Detect which cell encompasses the target text, then output its (X, Y) center coordinate. 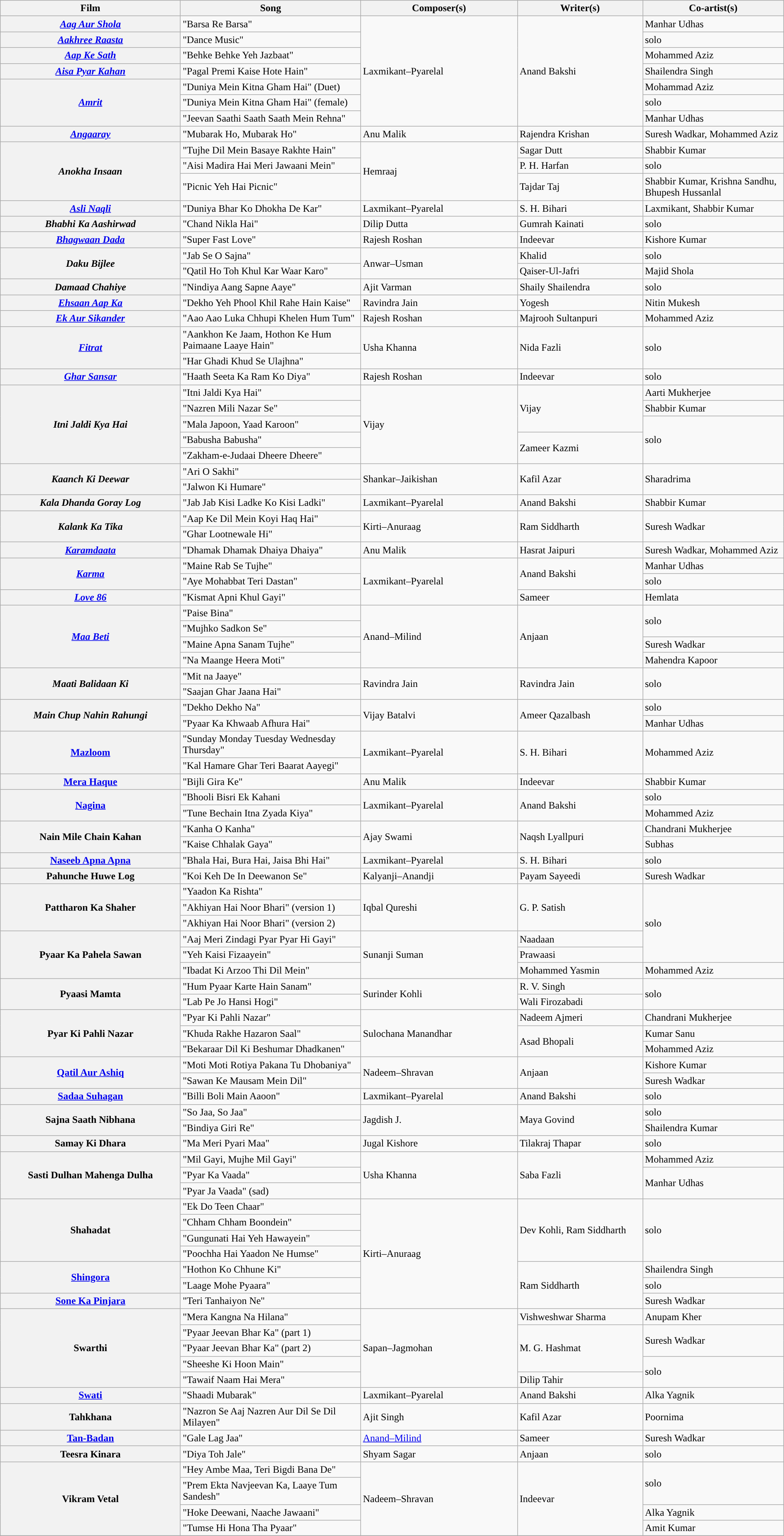
"Dekho Dekho Na" (270, 707)
Majrooh Sultanpuri (580, 318)
"Mujhko Sadkon Se" (270, 629)
"Bhooli Bisri Ek Kahani (270, 797)
"Bhala Hai, Bura Hai, Jaisa Bhi Hai" (270, 860)
Sasti Dulhan Mahenga Dulha (91, 1175)
"Prem Ekta Navjeevan Ka, Laaye Tum Sandesh" (270, 1491)
"Hoke Deewani, Naache Jawaani" (270, 1512)
"Pyar Ja Vaada" (sad) (270, 1191)
Gumrah Kainati (580, 224)
"Poochha Hai Yaadon Ne Humse" (270, 1254)
Tahkhana (91, 1417)
"Hothon Ko Chhune Ki" (270, 1270)
"Chham Chham Boondein" (270, 1222)
Main Chup Nahin Rahungi (91, 715)
"Behke Behke Yeh Jazbaat" (270, 55)
"Khuda Rakhe Hazaron Saal" (270, 1034)
Ajay Swami (439, 837)
Itni Jaldi Kya Hai (91, 424)
"Zakham-e-Judaai Dheere Dheere" (270, 455)
Writer(s) (580, 8)
G. P. Satish (580, 907)
Love 86 (91, 597)
Tajdar Taj (580, 187)
"Jalwon Ki Humare" (270, 487)
Sulochana Manandhar (439, 1034)
Mohammed Yasmin (580, 970)
Hemraaj (439, 171)
"Ibadat Ki Arzoo Thi Dil Mein" (270, 970)
Prawaasi (580, 955)
"Pyaar Jeevan Bhar Ka" (part 2) (270, 1348)
Pattharon Ka Shaher (91, 907)
"Na Maange Heera Moti" (270, 660)
Qatil Aur Ashiq (91, 1073)
Swati (91, 1395)
Sajna Saath Nibhana (91, 1120)
Maya Govind (580, 1120)
"Nazron Se Aaj Nazren Aur Dil Se Dil Milayen" (270, 1417)
Aakhree Raasta (91, 40)
Shyam Sagar (439, 1454)
Aarti Mukherjee (713, 392)
Nagina (91, 805)
Anupam Kher (713, 1317)
Samay Ki Dhara (91, 1144)
"Super Fast Love" (270, 240)
Sadaa Suhagan (91, 1096)
"Lab Pe Jo Hansi Hogi" (270, 1002)
"Mubarak Ho, Mubarak Ho" (270, 134)
"Mit na Jaaye" (270, 676)
"Akhiyan Hai Noor Bhari" (version 1) (270, 907)
Surinder Kohli (439, 994)
Yogesh (580, 303)
"Tumse Hi Hona Tha Pyaar" (270, 1528)
Ameer Qazalbash (580, 715)
"Duniya Mein Kitna Gham Hai" (Duet) (270, 87)
"Maine Apna Sanam Tujhe" (270, 644)
Pyaar Ka Pahela Sawan (91, 955)
Vikram Vetal (91, 1499)
"Itni Jaldi Kya Hai" (270, 392)
"Nazren Mili Nazar Se" (270, 408)
Nida Fazli (580, 347)
Naadaan (580, 939)
"Haath Seeta Ka Ram Ko Diya" (270, 377)
Dilip Tahir (580, 1380)
"Dekho Yeh Phool Khil Rahe Hain Kaise" (270, 303)
Ajit Singh (439, 1417)
"Yeh Kaisi Fizaayein" (270, 955)
Mazloom (91, 753)
"Dhamak Dhamak Dhaiya Dhaiya" (270, 550)
Ek Aur Sikander (91, 318)
Mohammad Aziz (713, 87)
"Jab Se O Sajna" (270, 256)
Shaily Shailendra (580, 287)
"Mala Japoon, Yaad Karoon" (270, 424)
Anwar–Usman (439, 263)
"Aisi Madira Hai Meri Jawaani Mein" (270, 165)
Daku Bijlee (91, 263)
Sunanji Suman (439, 955)
"Duniya Bhar Ko Dhokha De Kar" (270, 208)
Vishweshwar Sharma (580, 1317)
"Ari O Sakhi" (270, 471)
Majid Shola (713, 271)
Tan-Badan (91, 1438)
"Koi Keh De In Deewanon Se" (270, 876)
"Gungunati Hai Yeh Hawayein" (270, 1238)
Aisa Pyar Kahan (91, 71)
Aap Ke Sath (91, 55)
Kumar Sanu (713, 1034)
"Maine Rab Se Tujhe" (270, 566)
Nitin Mukesh (713, 303)
Asli Naqli (91, 208)
"Aye Mohabbat Teri Dastan" (270, 581)
Saba Fazli (580, 1175)
"Pyar Ka Vaada" (270, 1175)
Jagdish J. (439, 1120)
"Kanha O Kanha" (270, 829)
"Nindiya Aang Sapne Aaye" (270, 287)
"Babusha Babusha" (270, 440)
"So Jaa, So Jaa" (270, 1112)
Rajendra Krishan (580, 134)
"Chand Nikla Hai" (270, 224)
"Barsa Re Barsa" (270, 24)
Bhagwaan Dada (91, 240)
"Duniya Mein Kitna Gham Hai" (female) (270, 103)
"Ghar Lootnewale Hi" (270, 534)
"Qatil Ho Toh Khul Kar Waar Karo" (270, 271)
Shabbir Kumar, Krishna Sandhu, Bhupesh Hussanlal (713, 187)
Zameer Kazmi (580, 447)
"Akhiyan Hai Noor Bhari" (version 2) (270, 923)
"Pyaar Ka Khwaab Afhura Hai" (270, 723)
"Aao Aao Luka Chhupi Khelen Hum Tum" (270, 318)
"Sunday Monday Tuesday Wednesday Thursday" (270, 744)
Maa Beti (91, 636)
"Kismat Apni Khul Gayi" (270, 597)
"Ek Do Teen Chaar" (270, 1206)
"Yaadon Ka Rishta" (270, 892)
Kaanch Ki Deewar (91, 479)
Song (270, 8)
"Gale Lag Jaa" (270, 1438)
Karamdaata (91, 550)
Fitrat (91, 347)
Karma (91, 574)
"Tawaif Naam Hai Mera" (270, 1380)
Anokha Insaan (91, 171)
"Shaadi Mubarak" (270, 1395)
"Mil Gayi, Mujhe Mil Gayi" (270, 1159)
"Sheeshe Ki Hoon Main" (270, 1364)
Damaad Chahiye (91, 287)
"Moti Moti Rotiya Pakana Tu Dhobaniya" (270, 1065)
Shailendra Kumar (713, 1128)
Aag Aur Shola (91, 24)
"Jab Jab Kisi Ladke Ko Kisi Ladki" (270, 503)
"Laage Mohe Pyaara" (270, 1285)
Co-artist(s) (713, 8)
Sapan–Jagmohan (439, 1348)
Tilakraj Thapar (580, 1144)
Dev Kohli, Ram Siddharth (580, 1230)
Hasrat Jaipuri (580, 550)
Naseeb Apna Apna (91, 860)
"Dance Music" (270, 40)
Pyaasi Mamta (91, 994)
Dilip Dutta (439, 224)
Pyar Ki Pahli Nazar (91, 1034)
Sagar Dutt (580, 150)
Nain Mile Chain Kahan (91, 837)
Teesra Kinara (91, 1454)
"Aaj Meri Zindagi Pyar Pyar Hi Gayi" (270, 939)
"Ma Meri Pyari Maa" (270, 1144)
Angaaray (91, 134)
Film (91, 8)
"Paise Bina" (270, 613)
"Bekaraar Dil Ki Beshumar Dhadkanen" (270, 1049)
Bhabhi Ka Aashirwad (91, 224)
"Pyaar Jeevan Bhar Ka" (part 1) (270, 1333)
M. G. Hashmat (580, 1348)
"Bijli Gira Ke" (270, 782)
"Tujhe Dil Mein Basaye Rakhte Hain" (270, 150)
Asad Bhopali (580, 1041)
Wali Firozabadi (580, 1002)
"Saajan Ghar Jaana Hai" (270, 691)
Maati Balidaan Ki (91, 684)
Kala Dhanda Goray Log (91, 503)
"Billi Boli Main Aaoon" (270, 1096)
"Aankhon Ke Jaam, Hothon Ke Hum Paimaane Laaye Hain" (270, 340)
Laxmikant, Shabbir Kumar (713, 208)
"Hey Ambe Maa, Teri Bigdi Bana De" (270, 1469)
Nadeem Ajmeri (580, 1018)
Ghar Sansar (91, 377)
"Pagal Premi Kaise Hote Hain" (270, 71)
P. H. Harfan (580, 165)
Kalank Ka Tika (91, 526)
Khalid (580, 256)
"Bindiya Giri Re" (270, 1128)
Sharadrima (713, 479)
Vijay Batalvi (439, 715)
Jugal Kishore (439, 1144)
Mera Haque (91, 782)
Subhas (713, 845)
Poornima (713, 1417)
Ajit Varman (439, 287)
"Pyar Ki Pahli Nazar" (270, 1018)
"Kal Hamare Ghar Teri Baarat Aayegi" (270, 766)
Amrit (91, 103)
Shingora (91, 1278)
Pahunche Huwe Log (91, 876)
"Tune Bechain Itna Zyada Kiya" (270, 813)
"Diya Toh Jale" (270, 1454)
"Hum Pyaar Karte Hain Sanam" (270, 986)
"Teri Tanhaiyon Ne" (270, 1301)
"Kaise Chhalak Gaya" (270, 845)
Amit Kumar (713, 1528)
Qaiser-Ul-Jafri (580, 271)
Iqbal Qureshi (439, 907)
Swarthi (91, 1348)
R. V. Singh (580, 986)
Shahadat (91, 1230)
Naqsh Lyallpuri (580, 837)
"Picnic Yeh Hai Picnic" (270, 187)
Kalyanji–Anandji (439, 876)
Mahendra Kapoor (713, 660)
Payam Sayeedi (580, 876)
"Aap Ke Dil Mein Koyi Haq Hai" (270, 519)
"Sawan Ke Mausam Mein Dil" (270, 1081)
Hemlata (713, 597)
"Jeevan Saathi Saath Saath Mein Rehna" (270, 118)
"Har Ghadi Khud Se Ulajhna" (270, 361)
"Mera Kangna Na Hilana" (270, 1317)
Shankar–Jaikishan (439, 479)
Sone Ka Pinjara (91, 1301)
Composer(s) (439, 8)
Ehsaan Aap Ka (91, 303)
